Extract the (x, y) coordinate from the center of the cell holding the provided text.  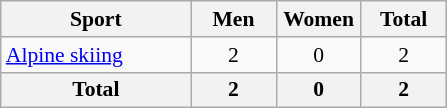
Sport (96, 19)
Alpine skiing (96, 55)
Men (234, 19)
Women (318, 19)
